Find where the given text appears and provide that cell's center as [x, y] coordinate. 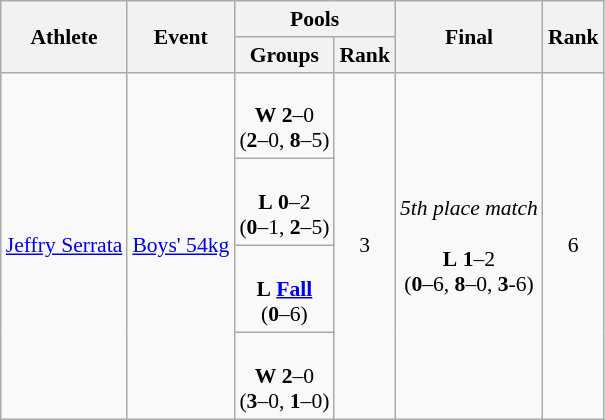
5th place matchL 1–2(0–6, 8–0, 3-6) [469, 245]
Boys' 54kg [180, 245]
3 [364, 245]
W 2–0(2–0, 8–5) [284, 116]
L 0–2(0–1, 2–5) [284, 202]
Groups [284, 55]
6 [574, 245]
Event [180, 36]
Jeffry Serrata [64, 245]
Athlete [64, 36]
L Fall(0–6) [284, 290]
Final [469, 36]
W 2–0(3–0, 1–0) [284, 376]
Pools [314, 19]
